Determine the [X, Y] coordinate at the center of the cell enclosing the given text.  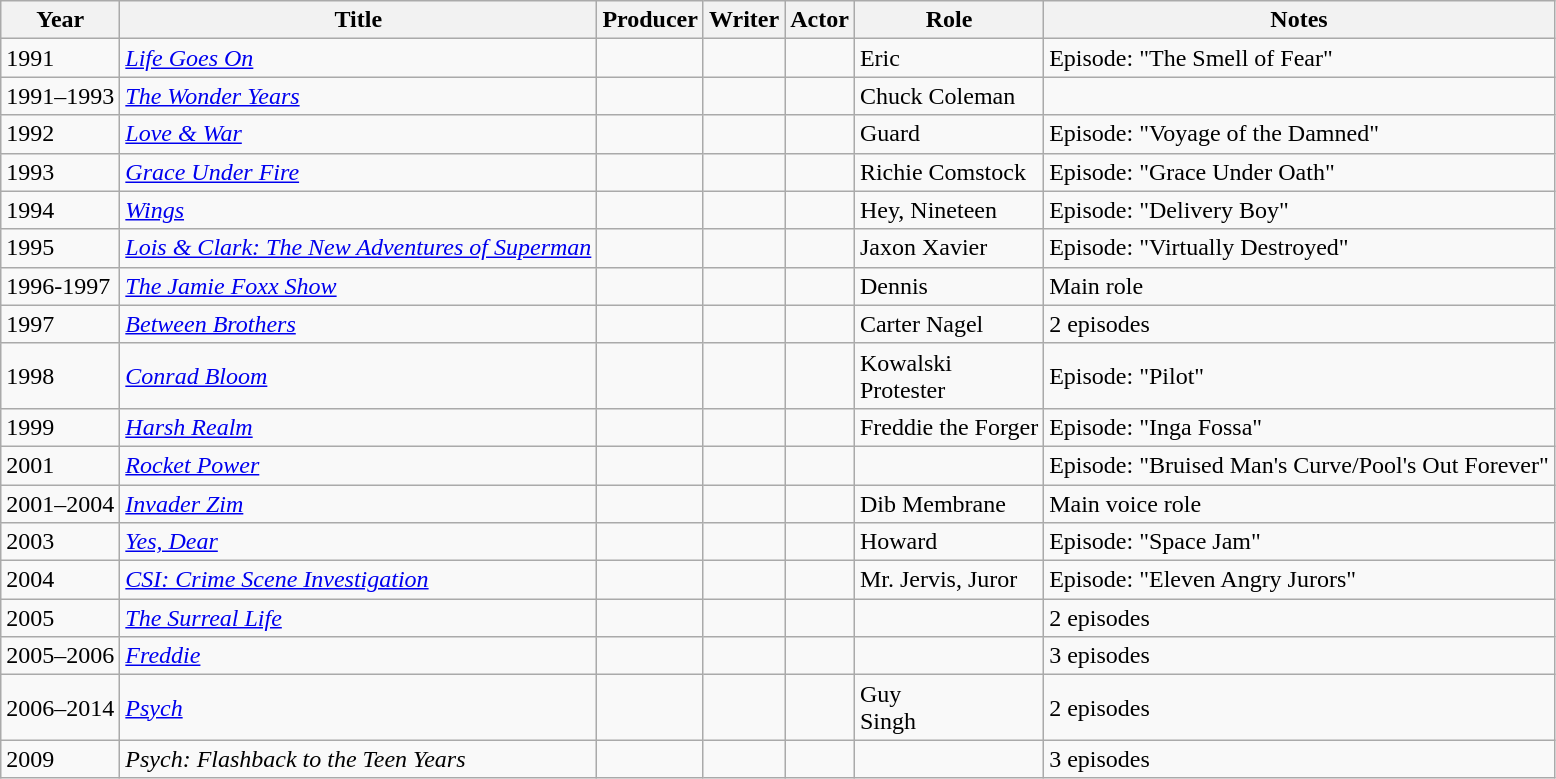
Title [358, 20]
1999 [60, 427]
KowalskiProtester [948, 376]
1992 [60, 134]
Notes [1300, 20]
1995 [60, 248]
2004 [60, 580]
2003 [60, 542]
Dennis [948, 286]
Episode: "Voyage of the Damned" [1300, 134]
Episode: "Eleven Angry Jurors" [1300, 580]
Chuck Coleman [948, 96]
1991 [60, 58]
The Wonder Years [358, 96]
Episode: "Space Jam" [1300, 542]
Rocket Power [358, 465]
Psych [358, 708]
2005 [60, 618]
Richie Comstock [948, 172]
Episode: "Inga Fossa" [1300, 427]
Main voice role [1300, 503]
Actor [820, 20]
CSI: Crime Scene Investigation [358, 580]
The Surreal Life [358, 618]
Life Goes On [358, 58]
2006–2014 [60, 708]
Episode: "Grace Under Oath" [1300, 172]
Episode: "The Smell of Fear" [1300, 58]
Carter Nagel [948, 324]
Howard [948, 542]
Yes, Dear [358, 542]
2001–2004 [60, 503]
1993 [60, 172]
Psych: Flashback to the Teen Years [358, 759]
GuySingh [948, 708]
Invader Zim [358, 503]
Freddie the Forger [948, 427]
The Jamie Foxx Show [358, 286]
Producer [650, 20]
Grace Under Fire [358, 172]
Love & War [358, 134]
Guard [948, 134]
2005–2006 [60, 656]
Episode: "Pilot" [1300, 376]
1998 [60, 376]
1994 [60, 210]
Episode: "Bruised Man's Curve/Pool's Out Forever" [1300, 465]
Main role [1300, 286]
Harsh Realm [358, 427]
2009 [60, 759]
Writer [744, 20]
Dib Membrane [948, 503]
Mr. Jervis, Juror [948, 580]
Jaxon Xavier [948, 248]
Wings [358, 210]
Episode: "Delivery Boy" [1300, 210]
Hey, Nineteen [948, 210]
1996-1997 [60, 286]
Conrad Bloom [358, 376]
2001 [60, 465]
Lois & Clark: The New Adventures of Superman [358, 248]
Freddie [358, 656]
Year [60, 20]
Eric [948, 58]
1997 [60, 324]
1991–1993 [60, 96]
Role [948, 20]
Episode: "Virtually Destroyed" [1300, 248]
Between Brothers [358, 324]
